Output the (x, y) coordinate of the center of the cell containing the given text.  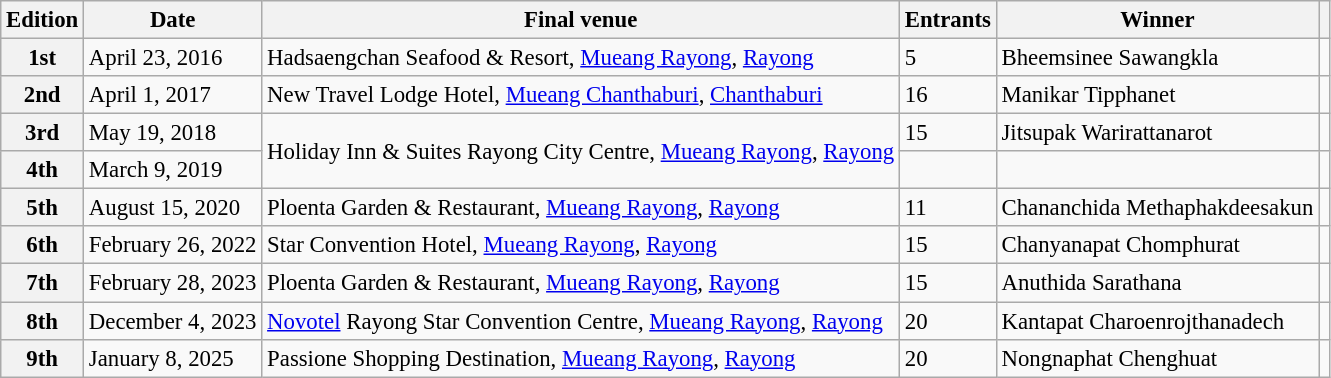
4th (42, 170)
8th (42, 321)
January 8, 2025 (173, 358)
Star Convention Hotel, Mueang Rayong, Rayong (581, 245)
Chananchida Methaphakdeesakun (1157, 208)
5th (42, 208)
11 (948, 208)
2nd (42, 95)
Winner (1157, 20)
Final venue (581, 20)
Entrants (948, 20)
December 4, 2023 (173, 321)
Hadsaengchan Seafood & Resort, Mueang Rayong, Rayong (581, 58)
Jitsupak Warirattanarot (1157, 133)
3rd (42, 133)
May 19, 2018 (173, 133)
February 26, 2022 (173, 245)
1st (42, 58)
February 28, 2023 (173, 283)
Manikar Tipphanet (1157, 95)
9th (42, 358)
16 (948, 95)
Date (173, 20)
Passione Shopping Destination, Mueang Rayong, Rayong (581, 358)
Anuthida Sarathana (1157, 283)
Kantapat Charoenrojthanadech (1157, 321)
7th (42, 283)
Edition (42, 20)
Nongnaphat Chenghuat (1157, 358)
6th (42, 245)
August 15, 2020 (173, 208)
Chanyanapat Chomphurat (1157, 245)
Bheemsinee Sawangkla (1157, 58)
March 9, 2019 (173, 170)
Novotel Rayong Star Convention Centre, Mueang Rayong, Rayong (581, 321)
April 1, 2017 (173, 95)
April 23, 2016 (173, 58)
5 (948, 58)
New Travel Lodge Hotel, Mueang Chanthaburi, Chanthaburi (581, 95)
Holiday Inn & Suites Rayong City Centre, Mueang Rayong, Rayong (581, 152)
